Return the (X, Y) coordinate for the center point of the cell that contains the specified text.  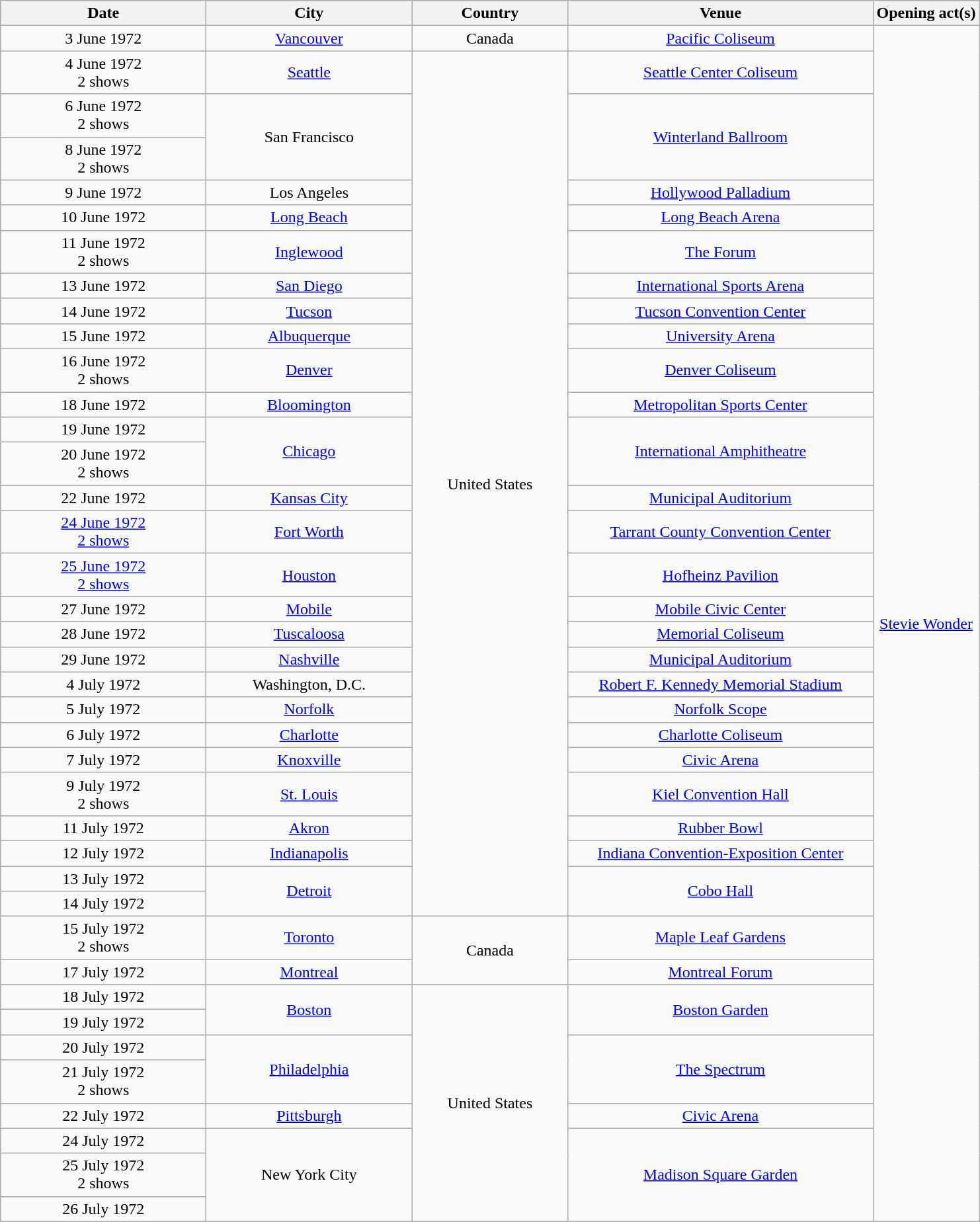
Indiana Convention-Exposition Center (721, 853)
19 July 1972 (103, 1022)
Kiel Convention Hall (721, 794)
Tuscaloosa (309, 634)
Kansas City (309, 498)
15 June 1972 (103, 336)
Indianapolis (309, 853)
7 July 1972 (103, 760)
Tucson Convention Center (721, 311)
Charlotte Coliseum (721, 735)
26 July 1972 (103, 1209)
Charlotte (309, 735)
Winterland Ballroom (721, 137)
9 July 19722 shows (103, 794)
Mobile Civic Center (721, 609)
City (309, 13)
Montreal (309, 972)
Pittsburgh (309, 1116)
6 July 1972 (103, 735)
25 July 19722 shows (103, 1174)
International Amphitheatre (721, 451)
Vancouver (309, 38)
Maple Leaf Gardens (721, 938)
Akron (309, 828)
Country (490, 13)
Nashville (309, 659)
Long Beach (309, 218)
University Arena (721, 336)
10 June 1972 (103, 218)
New York City (309, 1174)
Pacific Coliseum (721, 38)
24 July 1972 (103, 1141)
Toronto (309, 938)
The Forum (721, 251)
Long Beach Arena (721, 218)
Robert F. Kennedy Memorial Stadium (721, 684)
14 July 1972 (103, 904)
15 July 19722 shows (103, 938)
Rubber Bowl (721, 828)
Seattle Center Coliseum (721, 73)
Fort Worth (309, 532)
Knoxville (309, 760)
18 June 1972 (103, 404)
Los Angeles (309, 192)
22 July 1972 (103, 1116)
Denver Coliseum (721, 370)
5 July 1972 (103, 710)
Mobile (309, 609)
Tarrant County Convention Center (721, 532)
9 June 1972 (103, 192)
21 July 19722 shows (103, 1082)
Denver (309, 370)
6 June 19722 shows (103, 115)
14 June 1972 (103, 311)
Seattle (309, 73)
The Spectrum (721, 1069)
11 July 1972 (103, 828)
Norfolk Scope (721, 710)
13 July 1972 (103, 879)
Boston Garden (721, 1010)
22 June 1972 (103, 498)
24 June 19722 shows (103, 532)
Houston (309, 575)
Opening act(s) (926, 13)
Washington, D.C. (309, 684)
12 July 1972 (103, 853)
Venue (721, 13)
Bloomington (309, 404)
8 June 19722 shows (103, 159)
25 June 19722 shows (103, 575)
Date (103, 13)
Hofheinz Pavilion (721, 575)
4 July 1972 (103, 684)
Albuquerque (309, 336)
Metropolitan Sports Center (721, 404)
29 June 1972 (103, 659)
San Diego (309, 286)
13 June 1972 (103, 286)
11 June 19722 shows (103, 251)
Madison Square Garden (721, 1174)
20 June 19722 shows (103, 464)
Cobo Hall (721, 891)
19 June 1972 (103, 430)
28 June 1972 (103, 634)
16 June 19722 shows (103, 370)
3 June 1972 (103, 38)
Norfolk (309, 710)
27 June 1972 (103, 609)
18 July 1972 (103, 997)
Inglewood (309, 251)
Stevie Wonder (926, 624)
20 July 1972 (103, 1047)
Montreal Forum (721, 972)
Chicago (309, 451)
International Sports Arena (721, 286)
4 June 19722 shows (103, 73)
Tucson (309, 311)
San Francisco (309, 137)
St. Louis (309, 794)
Hollywood Palladium (721, 192)
Philadelphia (309, 1069)
17 July 1972 (103, 972)
Memorial Coliseum (721, 634)
Boston (309, 1010)
Detroit (309, 891)
